From the cell containing the given text, extract its center point as (X, Y) coordinate. 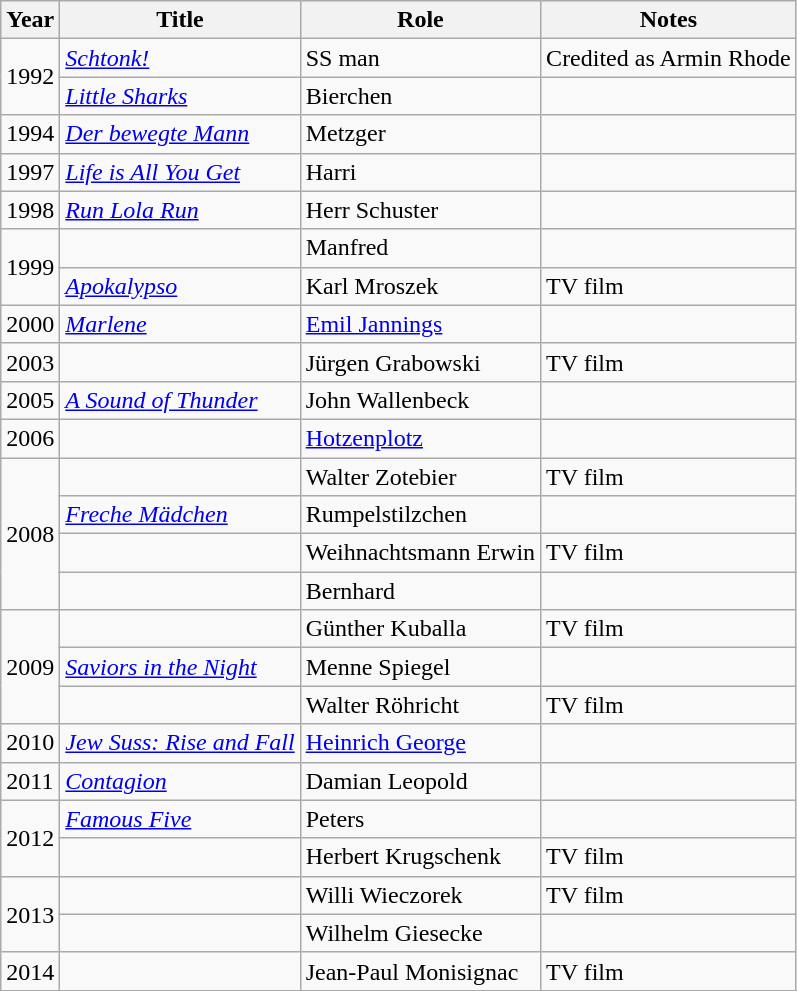
Emil Jannings (420, 324)
SS man (420, 58)
Schtonk! (180, 58)
Saviors in the Night (180, 667)
Jew Suss: Rise and Fall (180, 743)
Manfred (420, 248)
A Sound of Thunder (180, 400)
Metzger (420, 134)
Heinrich George (420, 743)
2000 (30, 324)
Karl Mroszek (420, 286)
1999 (30, 267)
2012 (30, 838)
1994 (30, 134)
Hotzenplotz (420, 438)
Weihnachtsmann Erwin (420, 553)
1992 (30, 77)
Peters (420, 819)
2013 (30, 914)
Contagion (180, 781)
Marlene (180, 324)
Run Lola Run (180, 210)
Günther Kuballa (420, 629)
Credited as Armin Rhode (669, 58)
Year (30, 20)
Harri (420, 172)
Life is All You Get (180, 172)
Der bewegte Mann (180, 134)
2009 (30, 667)
2005 (30, 400)
Role (420, 20)
Freche Mädchen (180, 515)
Bernhard (420, 591)
Famous Five (180, 819)
John Wallenbeck (420, 400)
Bierchen (420, 96)
2006 (30, 438)
1998 (30, 210)
Rumpelstilzchen (420, 515)
Herr Schuster (420, 210)
Apokalypso (180, 286)
Title (180, 20)
Walter Zotebier (420, 477)
2014 (30, 971)
Walter Röhricht (420, 705)
Menne Spiegel (420, 667)
2008 (30, 534)
Herbert Krugschenk (420, 857)
2003 (30, 362)
Damian Leopold (420, 781)
Jean-Paul Monisignac (420, 971)
Wilhelm Giesecke (420, 933)
2011 (30, 781)
Willi Wieczorek (420, 895)
Notes (669, 20)
Jürgen Grabowski (420, 362)
1997 (30, 172)
2010 (30, 743)
Little Sharks (180, 96)
